Find where the given text appears and provide that cell's center as (X, Y) coordinate. 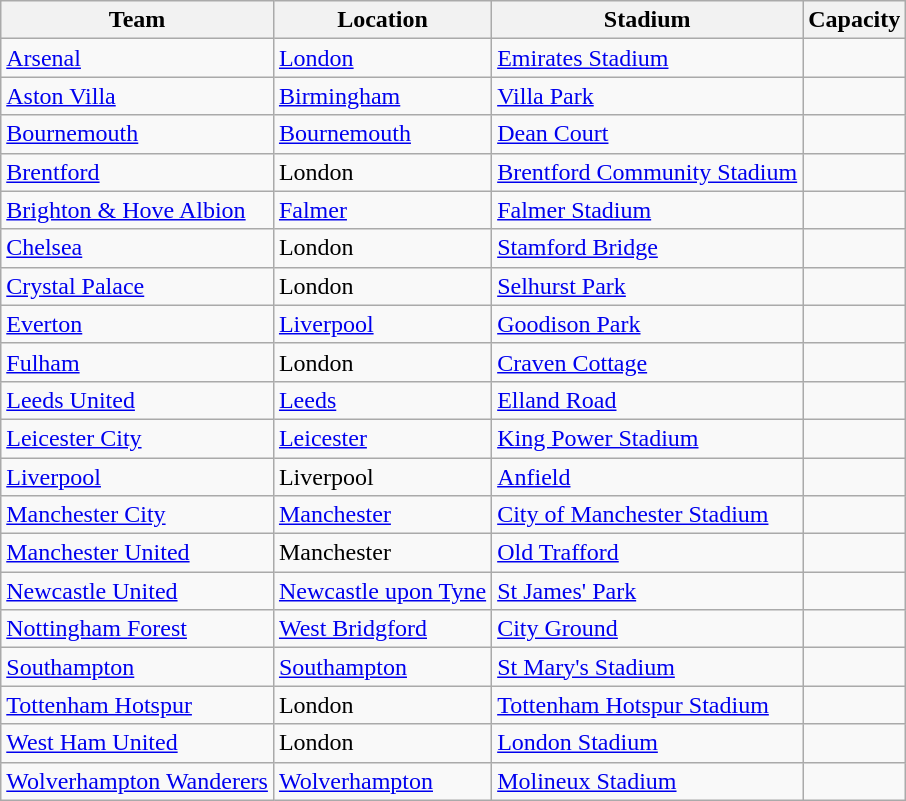
Newcastle upon Tyne (382, 591)
Nottingham Forest (138, 629)
Falmer Stadium (648, 210)
Location (382, 20)
Wolverhampton Wanderers (138, 781)
St Mary's Stadium (648, 667)
Molineux Stadium (648, 781)
Elland Road (648, 400)
Stadium (648, 20)
Manchester United (138, 553)
Tottenham Hotspur (138, 705)
Tottenham Hotspur Stadium (648, 705)
Brentford Community Stadium (648, 172)
London Stadium (648, 743)
Leeds United (138, 400)
Manchester City (138, 515)
Goodison Park (648, 324)
Old Trafford (648, 553)
Brentford (138, 172)
Dean Court (648, 134)
Villa Park (648, 96)
Everton (138, 324)
Arsenal (138, 58)
Wolverhampton (382, 781)
Craven Cottage (648, 362)
Chelsea (138, 248)
Falmer (382, 210)
Fulham (138, 362)
City of Manchester Stadium (648, 515)
Newcastle United (138, 591)
Leeds (382, 400)
West Ham United (138, 743)
St James' Park (648, 591)
Selhurst Park (648, 286)
Anfield (648, 477)
Team (138, 20)
West Bridgford (382, 629)
Crystal Palace (138, 286)
Stamford Bridge (648, 248)
Emirates Stadium (648, 58)
King Power Stadium (648, 438)
City Ground (648, 629)
Birmingham (382, 96)
Brighton & Hove Albion (138, 210)
Leicester (382, 438)
Aston Villa (138, 96)
Capacity (854, 20)
Leicester City (138, 438)
